From the cell containing the given text, extract its center point as (X, Y) coordinate. 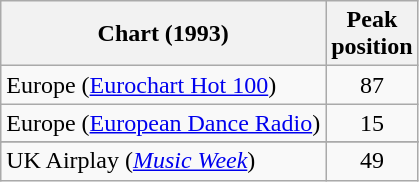
Chart (1993) (164, 34)
Europe (European Dance Radio) (164, 123)
UK Airplay (Music Week) (164, 161)
49 (372, 161)
15 (372, 123)
87 (372, 85)
Peakposition (372, 34)
Europe (Eurochart Hot 100) (164, 85)
